For the text-containing cell, return its midpoint in [X, Y] coordinate format. 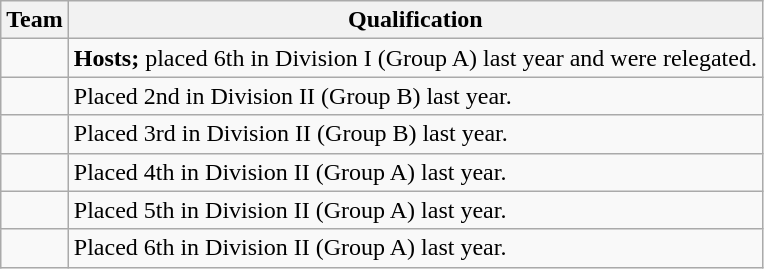
Qualification [415, 20]
Hosts; placed 6th in Division I (Group A) last year and were relegated. [415, 58]
Placed 5th in Division II (Group A) last year. [415, 210]
Placed 4th in Division II (Group A) last year. [415, 172]
Placed 6th in Division II (Group A) last year. [415, 248]
Placed 3rd in Division II (Group B) last year. [415, 134]
Team [35, 20]
Placed 2nd in Division II (Group B) last year. [415, 96]
